Provide the [x, y] coordinate of the cell's center where the given text is located.  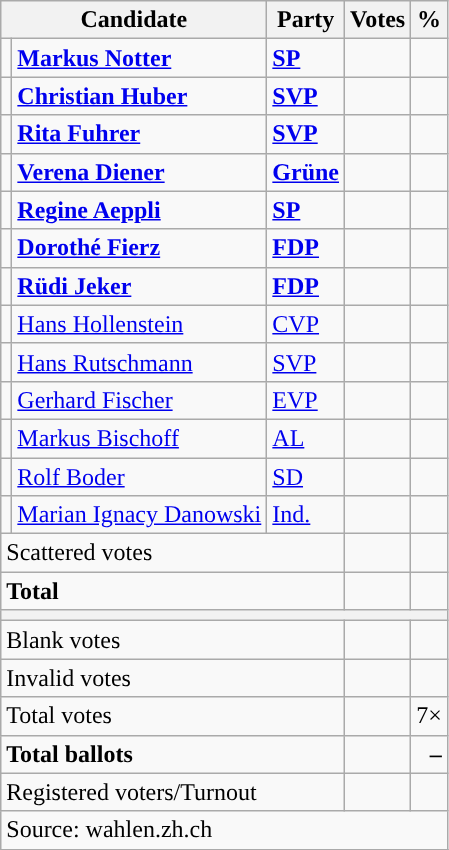
Markus Notter [140, 58]
7× [430, 716]
% [430, 20]
Grüne [306, 172]
Total [173, 591]
Marian Ignacy Danowski [140, 515]
Verena Diener [140, 172]
Ind. [306, 515]
Invalid votes [173, 678]
Rolf Boder [140, 477]
Regine Aeppli [140, 210]
Candidate [134, 20]
Total ballots [173, 754]
Markus Bischoff [140, 438]
Christian Huber [140, 96]
Hans Hollenstein [140, 324]
CVP [306, 324]
Party [306, 20]
Rita Fuhrer [140, 134]
Registered voters/Turnout [173, 792]
Votes [378, 20]
Source: wahlen.zh.ch [224, 830]
Total votes [173, 716]
Gerhard Fischer [140, 400]
Scattered votes [173, 553]
Dorothé Fierz [140, 248]
AL [306, 438]
SD [306, 477]
Rüdi Jeker [140, 286]
– [430, 754]
Blank votes [173, 640]
EVP [306, 400]
Hans Rutschmann [140, 362]
